Output the (x, y) coordinate of the center of the cell containing the given text.  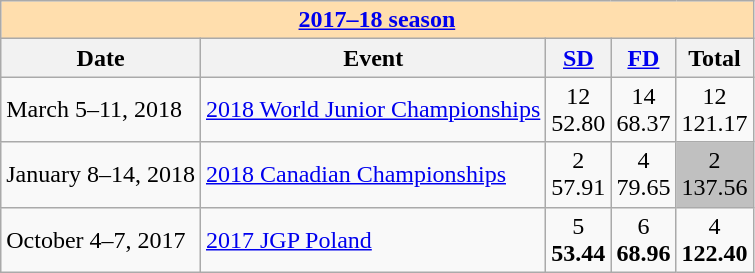
12 52.80 (578, 110)
SD (578, 58)
FD (644, 58)
4 79.65 (644, 174)
2 57.91 (578, 174)
6 68.96 (644, 240)
2018 World Junior Championships (372, 110)
Event (372, 58)
October 4–7, 2017 (101, 240)
2017 JGP Poland (372, 240)
Date (101, 58)
5 53.44 (578, 240)
2018 Canadian Championships (372, 174)
14 68.37 (644, 110)
2017–18 season (377, 20)
Total (714, 58)
2 137.56 (714, 174)
March 5–11, 2018 (101, 110)
January 8–14, 2018 (101, 174)
4 122.40 (714, 240)
12 121.17 (714, 110)
